Pinpoint the cell where the given text exists, returning its [X, Y] midpoint coordinate. 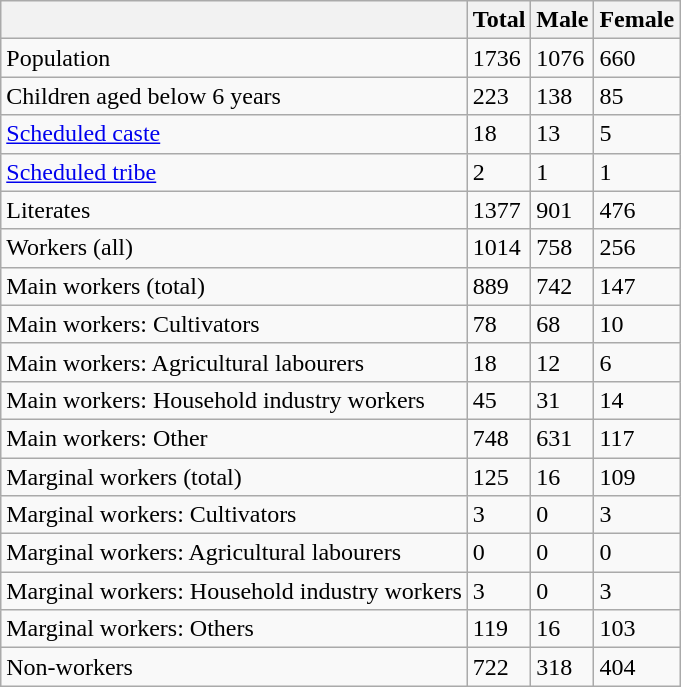
223 [499, 96]
10 [637, 324]
125 [499, 477]
103 [637, 629]
1014 [499, 248]
117 [637, 438]
Main workers: Agricultural labourers [234, 362]
Main workers: Household industry workers [234, 400]
13 [562, 134]
901 [562, 210]
748 [499, 438]
Female [637, 20]
Marginal workers: Cultivators [234, 515]
758 [562, 248]
889 [499, 286]
Marginal workers: Household industry workers [234, 591]
722 [499, 667]
660 [637, 58]
Total [499, 20]
Male [562, 20]
Marginal workers (total) [234, 477]
Marginal workers: Agricultural labourers [234, 553]
68 [562, 324]
Main workers: Cultivators [234, 324]
31 [562, 400]
Scheduled caste [234, 134]
14 [637, 400]
Marginal workers: Others [234, 629]
404 [637, 667]
1736 [499, 58]
109 [637, 477]
85 [637, 96]
256 [637, 248]
476 [637, 210]
631 [562, 438]
6 [637, 362]
5 [637, 134]
Main workers (total) [234, 286]
742 [562, 286]
147 [637, 286]
78 [499, 324]
12 [562, 362]
1076 [562, 58]
1377 [499, 210]
138 [562, 96]
Non-workers [234, 667]
Population [234, 58]
Children aged below 6 years [234, 96]
45 [499, 400]
119 [499, 629]
Workers (all) [234, 248]
2 [499, 172]
Literates [234, 210]
Scheduled tribe [234, 172]
Main workers: Other [234, 438]
318 [562, 667]
